Output the [X, Y] coordinate of the center of the cell containing the given text.  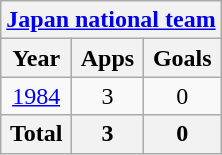
Japan national team [111, 20]
Total [36, 134]
Apps [108, 58]
Year [36, 58]
Goals [182, 58]
1984 [36, 96]
